For the text-containing cell, return its midpoint in (X, Y) coordinate format. 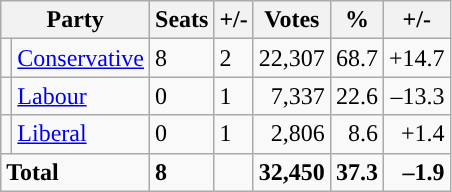
Total (76, 172)
22.6 (356, 96)
37.3 (356, 172)
–1.9 (416, 172)
8.6 (356, 134)
Party (76, 20)
32,450 (292, 172)
+14.7 (416, 58)
Votes (292, 20)
68.7 (356, 58)
% (356, 20)
+1.4 (416, 134)
Seats (182, 20)
Labour (81, 96)
2 (234, 58)
–13.3 (416, 96)
Liberal (81, 134)
22,307 (292, 58)
Conservative (81, 58)
7,337 (292, 96)
2,806 (292, 134)
